Scan for the cell matching the given text and deliver its (x, y) coordinate at center. 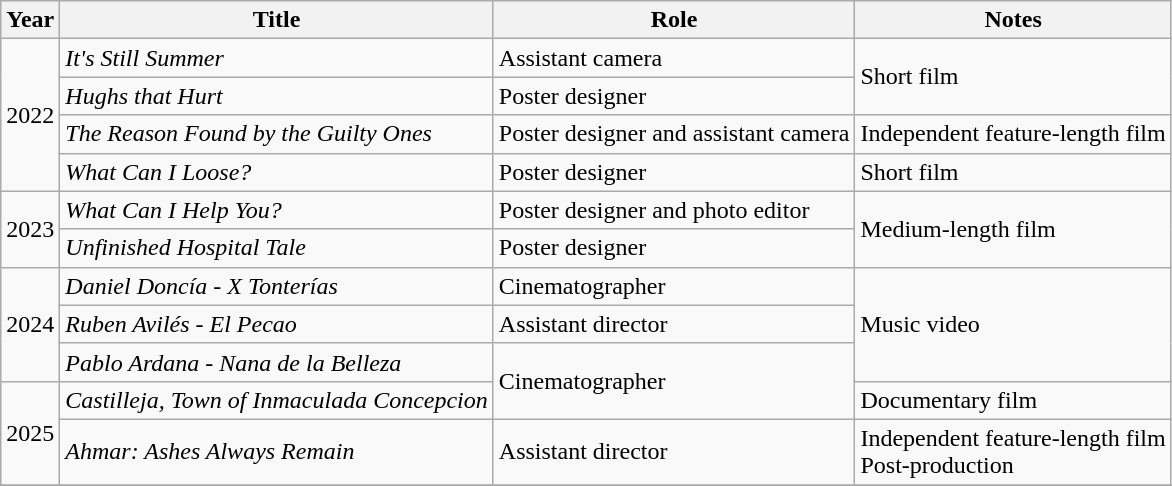
Hughs that Hurt (277, 96)
Poster designer and assistant camera (674, 134)
Castilleja, Town of Inmaculada Concepcion (277, 400)
Pablo Ardana - Nana de la Belleza (277, 362)
Title (277, 20)
Documentary film (1013, 400)
Daniel Doncía - X Tonterías (277, 286)
Music video (1013, 324)
Role (674, 20)
Poster designer and photo editor (674, 210)
2025 (30, 432)
What Can I Help You? (277, 210)
Unfinished Hospital Tale (277, 248)
2023 (30, 229)
What Can I Loose? (277, 172)
Notes (1013, 20)
Ahmar: Ashes Always Remain (277, 452)
2022 (30, 115)
Independent feature-length filmPost-production (1013, 452)
2024 (30, 324)
The Reason Found by the Guilty Ones (277, 134)
Assistant camera (674, 58)
Ruben Avilés - El Pecao (277, 324)
It's Still Summer (277, 58)
Year (30, 20)
Independent feature-length film (1013, 134)
Medium-length film (1013, 229)
